Output the [X, Y] coordinate of the center of the cell containing the given text.  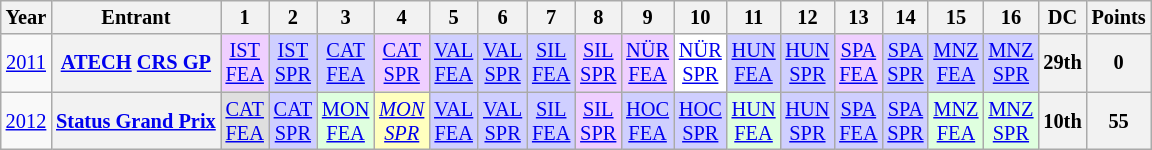
12 [807, 17]
9 [648, 17]
ATECH CRS GP [136, 63]
8 [598, 17]
Status Grand Prix [136, 121]
2 [293, 17]
5 [454, 17]
0 [1119, 63]
10th [1062, 121]
MONSPR [402, 121]
ISTSPR [293, 63]
16 [1010, 17]
7 [551, 17]
Points [1119, 17]
NÜRFEA [648, 63]
55 [1119, 121]
6 [502, 17]
NÜRSPR [700, 63]
15 [956, 17]
13 [858, 17]
29th [1062, 63]
10 [700, 17]
Year [26, 17]
1 [245, 17]
HOCSPR [700, 121]
14 [905, 17]
DC [1062, 17]
2011 [26, 63]
MONFEA [346, 121]
HOCFEA [648, 121]
2012 [26, 121]
ISTFEA [245, 63]
Entrant [136, 17]
11 [754, 17]
4 [402, 17]
3 [346, 17]
